Determine the (X, Y) coordinate at the center of the cell enclosing the given text.  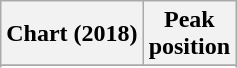
Peakposition (189, 34)
Chart (2018) (72, 34)
